Output the [X, Y] coordinate of the center of the cell containing the given text.  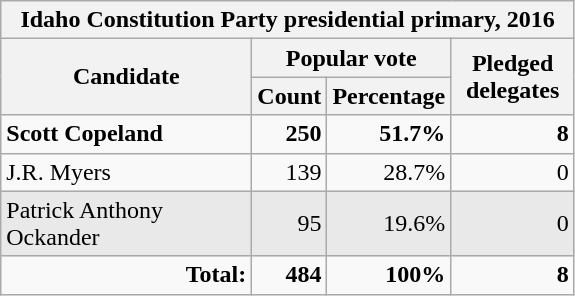
250 [290, 134]
J.R. Myers [126, 172]
Patrick Anthony Ockander [126, 224]
139 [290, 172]
Count [290, 96]
Scott Copeland [126, 134]
Total: [126, 275]
Pledged delegates [513, 77]
95 [290, 224]
51.7% [389, 134]
484 [290, 275]
Candidate [126, 77]
Idaho Constitution Party presidential primary, 2016 [288, 20]
19.6% [389, 224]
28.7% [389, 172]
Popular vote [352, 58]
Percentage [389, 96]
100% [389, 275]
